Return [X, Y] of the center of cell containing provided text 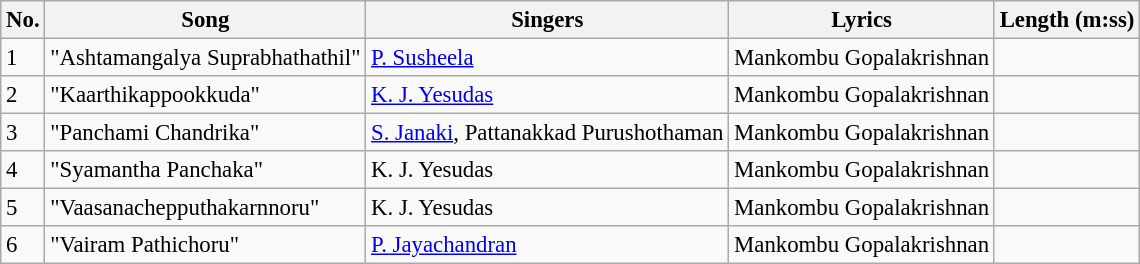
Length (m:ss) [1066, 20]
6 [23, 245]
No. [23, 20]
S. Janaki, Pattanakkad Purushothaman [548, 133]
"Vairam Pathichoru" [206, 245]
3 [23, 133]
"Vaasanachepputhakarnnoru" [206, 208]
Lyrics [862, 20]
"Panchami Chandrika" [206, 133]
"Syamantha Panchaka" [206, 170]
P. Jayachandran [548, 245]
Singers [548, 20]
"Kaarthikappookkuda" [206, 95]
"Ashtamangalya Suprabhathathil" [206, 58]
1 [23, 58]
P. Susheela [548, 58]
2 [23, 95]
5 [23, 208]
Song [206, 20]
4 [23, 170]
